Identify which cell holds the provided text, then report its (X, Y) central coordinate. 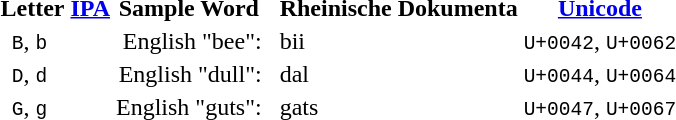
English "dull": (190, 74)
dal (398, 74)
bii (398, 41)
English "bee": (190, 41)
